Return the (x, y) coordinate for the center point of the cell that contains the specified text.  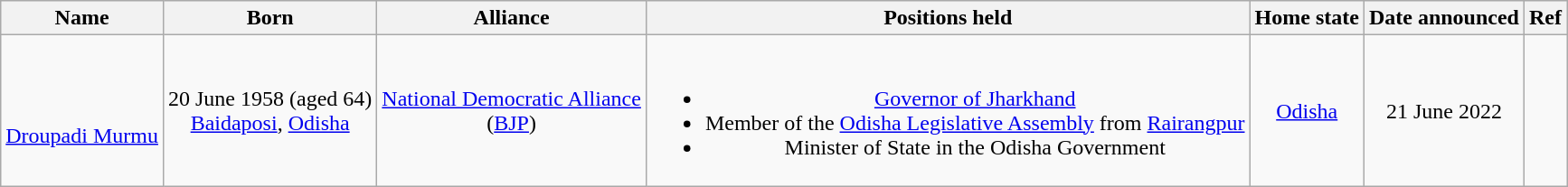
Positions held (948, 18)
Droupadi Murmu (82, 110)
Date announced (1443, 18)
Name (82, 18)
20 June 1958 (aged 64) Baidaposi, Odisha (269, 110)
Home state (1307, 18)
Governor of Jharkhand Member of the Odisha Legislative Assembly from Rairangpur Minister of State in the Odisha Government (948, 110)
21 June 2022 (1443, 110)
Ref (1544, 18)
National Democratic Alliance(BJP) (512, 110)
Born (269, 18)
Odisha (1307, 110)
Alliance (512, 18)
